Identify which cell holds the provided text, then report its (X, Y) central coordinate. 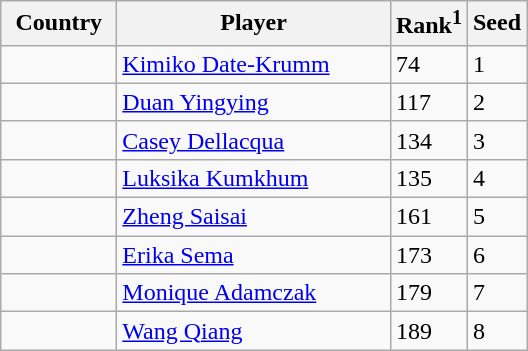
Monique Adamczak (254, 293)
7 (496, 293)
161 (428, 217)
74 (428, 64)
1 (496, 64)
Zheng Saisai (254, 217)
134 (428, 140)
4 (496, 178)
8 (496, 331)
Seed (496, 24)
Erika Sema (254, 255)
6 (496, 255)
5 (496, 217)
Duan Yingying (254, 102)
Casey Dellacqua (254, 140)
189 (428, 331)
173 (428, 255)
Luksika Kumkhum (254, 178)
3 (496, 140)
Player (254, 24)
Wang Qiang (254, 331)
2 (496, 102)
Rank1 (428, 24)
Kimiko Date-Krumm (254, 64)
135 (428, 178)
117 (428, 102)
Country (59, 24)
179 (428, 293)
